From the cell containing the given text, extract its center point as [X, Y] coordinate. 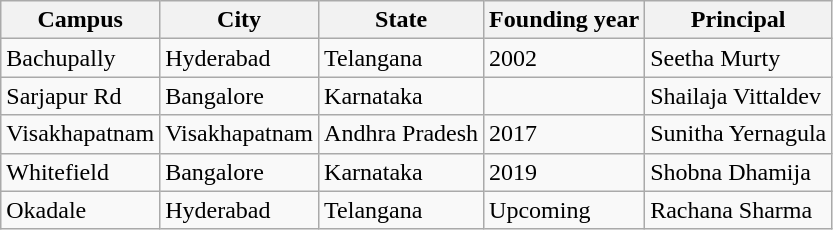
Sarjapur Rd [80, 96]
Upcoming [564, 210]
Shobna Dhamija [738, 172]
Seetha Murty [738, 58]
Bachupally [80, 58]
2002 [564, 58]
2017 [564, 134]
Sunitha Yernagula [738, 134]
Shailaja Vittaldev [738, 96]
Rachana Sharma [738, 210]
Okadale [80, 210]
State [402, 20]
City [240, 20]
Campus [80, 20]
2019 [564, 172]
Principal [738, 20]
Whitefield [80, 172]
Andhra Pradesh [402, 134]
Founding year [564, 20]
